Return the (x, y) coordinate for the center point of the cell that contains the specified text.  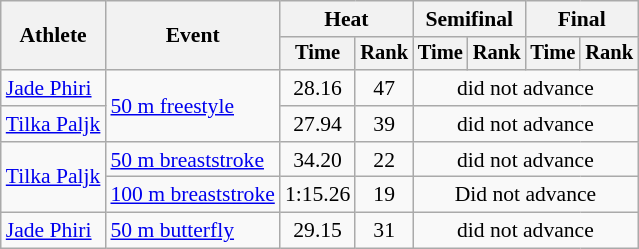
50 m breaststroke (192, 160)
29.15 (318, 231)
27.94 (318, 124)
31 (384, 231)
Final (581, 19)
22 (384, 160)
Did not advance (526, 195)
100 m breaststroke (192, 195)
1:15.26 (318, 195)
Event (192, 36)
Heat (346, 19)
34.20 (318, 160)
50 m freestyle (192, 106)
39 (384, 124)
47 (384, 88)
19 (384, 195)
Semifinal (469, 19)
50 m butterfly (192, 231)
28.16 (318, 88)
Athlete (54, 36)
